Search for the cell housing the specified text and yield its [X, Y] center coordinate. 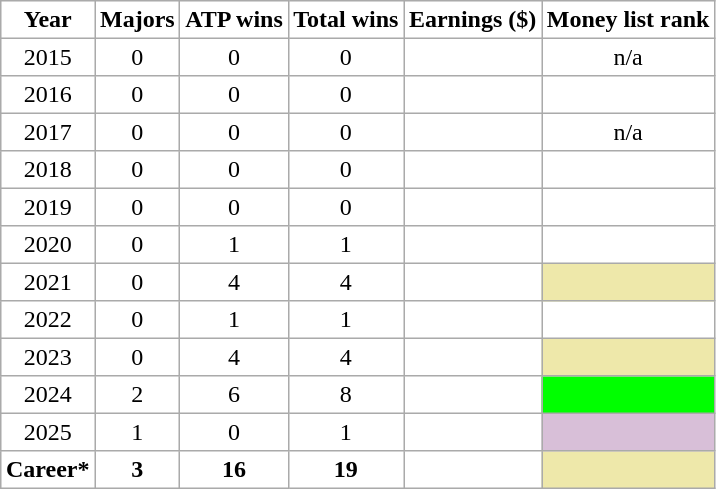
2025 [48, 432]
2024 [48, 395]
6 [234, 395]
3 [138, 470]
Career* [48, 470]
2017 [48, 132]
19 [346, 470]
Money list rank [628, 20]
2020 [48, 245]
2019 [48, 207]
2018 [48, 170]
2022 [48, 320]
2021 [48, 282]
2 [138, 395]
2016 [48, 95]
2023 [48, 357]
Year [48, 20]
Total wins [346, 20]
2015 [48, 57]
ATP wins [234, 20]
16 [234, 470]
Majors [138, 20]
Earnings ($) [473, 20]
8 [346, 395]
